Scan for the cell matching the given text and deliver its [X, Y] coordinate at center. 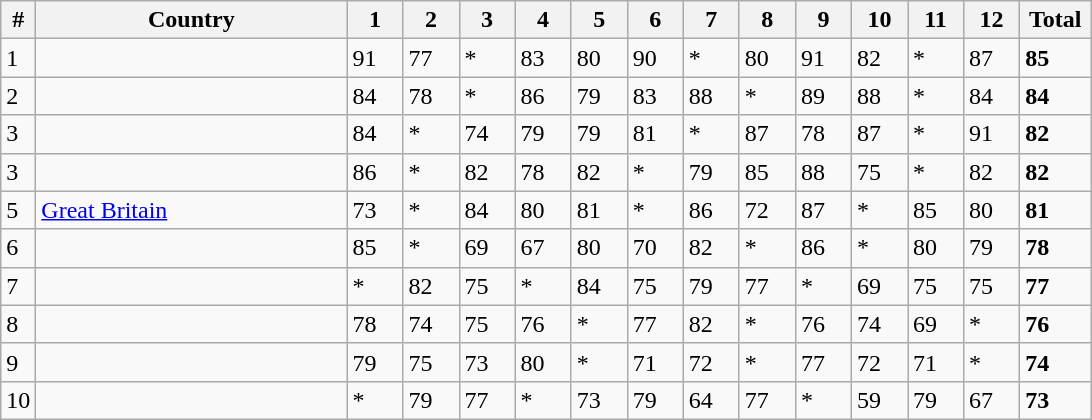
12 [992, 20]
Country [192, 20]
# [18, 20]
70 [655, 248]
90 [655, 58]
89 [823, 96]
59 [879, 400]
Total [1056, 20]
4 [543, 20]
11 [936, 20]
Great Britain [192, 210]
64 [711, 400]
